Provide the [x, y] coordinate of the cell's center where the given text is located.  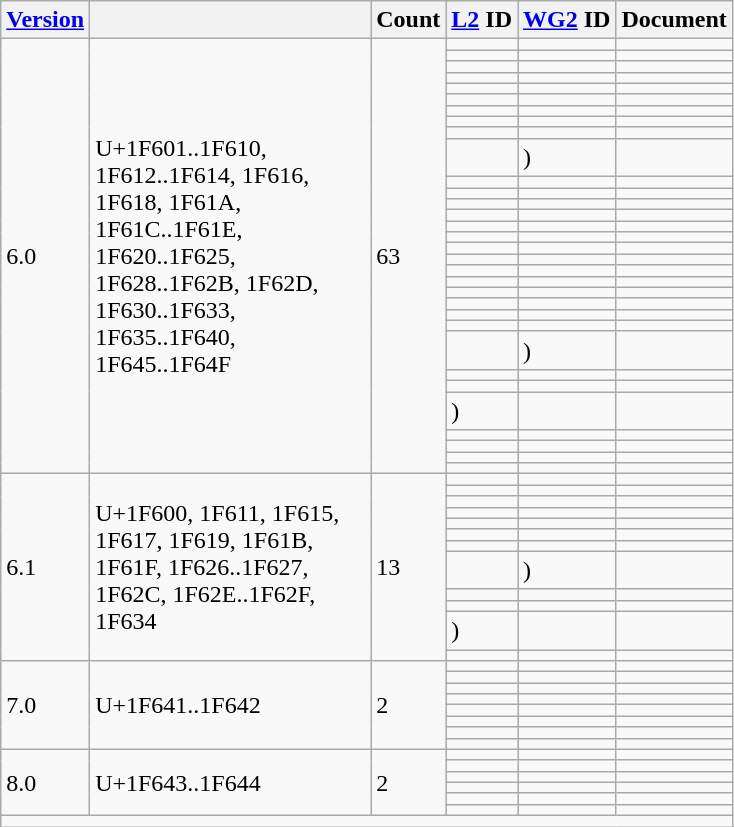
63 [408, 256]
U+1F641..1F642 [230, 705]
6.0 [46, 256]
U+1F643..1F644 [230, 782]
Document [674, 20]
7.0 [46, 705]
Version [46, 20]
8.0 [46, 782]
L2 ID [482, 20]
WG2 ID [567, 20]
13 [408, 568]
6.1 [46, 568]
U+1F600, 1F611, 1F615, 1F617, 1F619, 1F61B, 1F61F, 1F626..1F627, 1F62C, 1F62E..1F62F, 1F634 [230, 568]
U+1F601..1F610, 1F612..1F614, 1F616, 1F618, 1F61A, 1F61C..1F61E, 1F620..1F625, 1F628..1F62B, 1F62D, 1F630..1F633, 1F635..1F640, 1F645..1F64F [230, 256]
Count [408, 20]
